Return [x, y] of the center of cell containing provided text 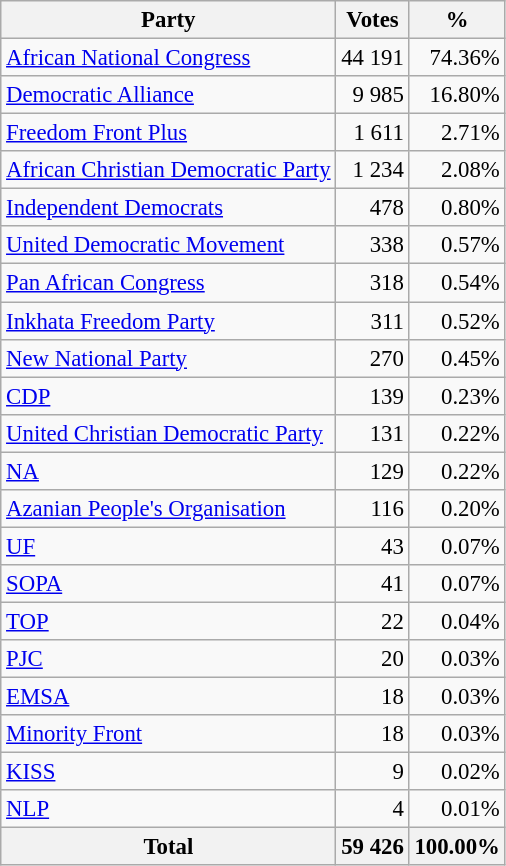
9 985 [372, 95]
PJC [168, 659]
Freedom Front Plus [168, 133]
UF [168, 546]
EMSA [168, 697]
43 [372, 546]
0.80% [457, 208]
Minority Front [168, 734]
41 [372, 584]
2.71% [457, 133]
0.02% [457, 772]
NA [168, 471]
44 191 [372, 58]
0.57% [457, 245]
478 [372, 208]
59 426 [372, 847]
NLP [168, 809]
139 [372, 396]
New National Party [168, 358]
KISS [168, 772]
SOPA [168, 584]
0.54% [457, 283]
4 [372, 809]
129 [372, 471]
318 [372, 283]
1 234 [372, 170]
Democratic Alliance [168, 95]
0.20% [457, 509]
Pan African Congress [168, 283]
9 [372, 772]
% [457, 20]
Azanian People's Organisation [168, 509]
Independent Democrats [168, 208]
African National Congress [168, 58]
116 [372, 509]
270 [372, 358]
22 [372, 621]
2.08% [457, 170]
20 [372, 659]
16.80% [457, 95]
338 [372, 245]
Votes [372, 20]
0.45% [457, 358]
Total [168, 847]
Inkhata Freedom Party [168, 321]
100.00% [457, 847]
United Christian Democratic Party [168, 433]
TOP [168, 621]
Party [168, 20]
0.04% [457, 621]
CDP [168, 396]
1 611 [372, 133]
311 [372, 321]
African Christian Democratic Party [168, 170]
0.23% [457, 396]
131 [372, 433]
United Democratic Movement [168, 245]
0.01% [457, 809]
74.36% [457, 58]
0.52% [457, 321]
